Detect which cell encompasses the target text, then output its [x, y] center coordinate. 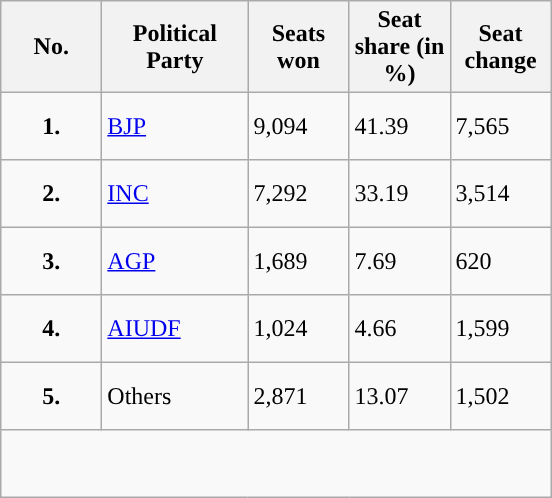
Seats won [298, 47]
No. [52, 47]
INC [175, 194]
AGP [175, 262]
1,599 [500, 329]
1. [52, 127]
4. [52, 329]
7,565 [500, 127]
Seat share (in %) [400, 47]
13.07 [400, 397]
1,502 [500, 397]
41.39 [400, 127]
AIUDF [175, 329]
7.69 [400, 262]
3,514 [500, 194]
3. [52, 262]
7,292 [298, 194]
1,024 [298, 329]
Political Party [175, 47]
2. [52, 194]
9,094 [298, 127]
4.66 [400, 329]
Others [175, 397]
BJP [175, 127]
1,689 [298, 262]
Seat change [500, 47]
5. [52, 397]
620 [500, 262]
33.19 [400, 194]
2,871 [298, 397]
